Search for the cell housing the specified text and yield its (x, y) center coordinate. 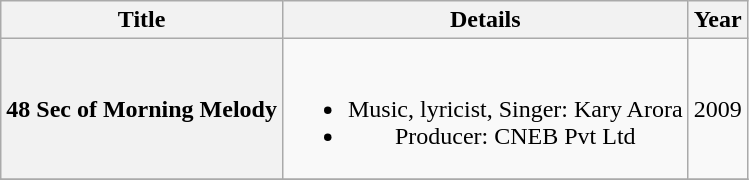
Year (718, 20)
Title (142, 20)
2009 (718, 109)
Music, lyricist, Singer: Kary AroraProducer: CNEB Pvt Ltd (485, 109)
48 Sec of Morning Melody (142, 109)
Details (485, 20)
